Return the [X, Y] coordinate for the center point of the cell that contains the specified text.  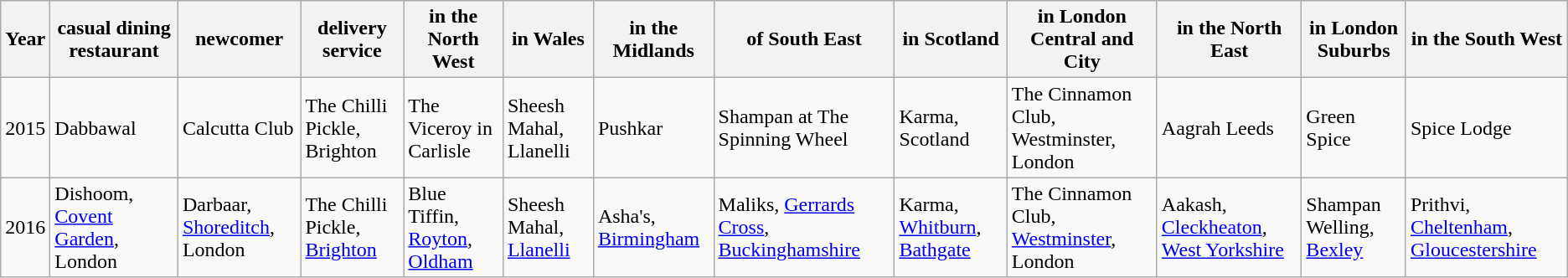
in London Suburbs [1354, 39]
Pushkar [653, 127]
in Wales [548, 39]
Blue Tiffin, Royton, Oldham [454, 228]
Aakash, Cleckheaton, West Yorkshire [1230, 228]
Shampan Welling, Bexley [1354, 228]
casual dining restaurant [114, 39]
in the South West [1486, 39]
in the Midlands [653, 39]
of South East [804, 39]
delivery service [352, 39]
Year [25, 39]
Dabbawal [114, 127]
Aagrah Leeds [1230, 127]
in London Central and City [1082, 39]
Maliks, Gerrards Cross, Buckinghamshire [804, 228]
newcomer [240, 39]
in the North West [454, 39]
Calcutta Club [240, 127]
in the North East [1230, 39]
2016 [25, 228]
Dishoom, Covent Garden, London [114, 228]
The Viceroy in Carlisle [454, 127]
Shampan at The Spinning Wheel [804, 127]
Asha's, Birmingham [653, 228]
Karma, Whitburn, Bathgate [951, 228]
Prithvi, Cheltenham, Gloucestershire [1486, 228]
Spice Lodge [1486, 127]
2015 [25, 127]
Karma, Scotland [951, 127]
in Scotland [951, 39]
Green Spice [1354, 127]
Darbaar, Shoreditch, London [240, 228]
